Provide the (X, Y) coordinate of the cell's center where the given text is located.  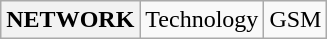
Technology (202, 20)
NETWORK (70, 20)
GSM (296, 20)
